Identify which cell holds the provided text, then report its [X, Y] central coordinate. 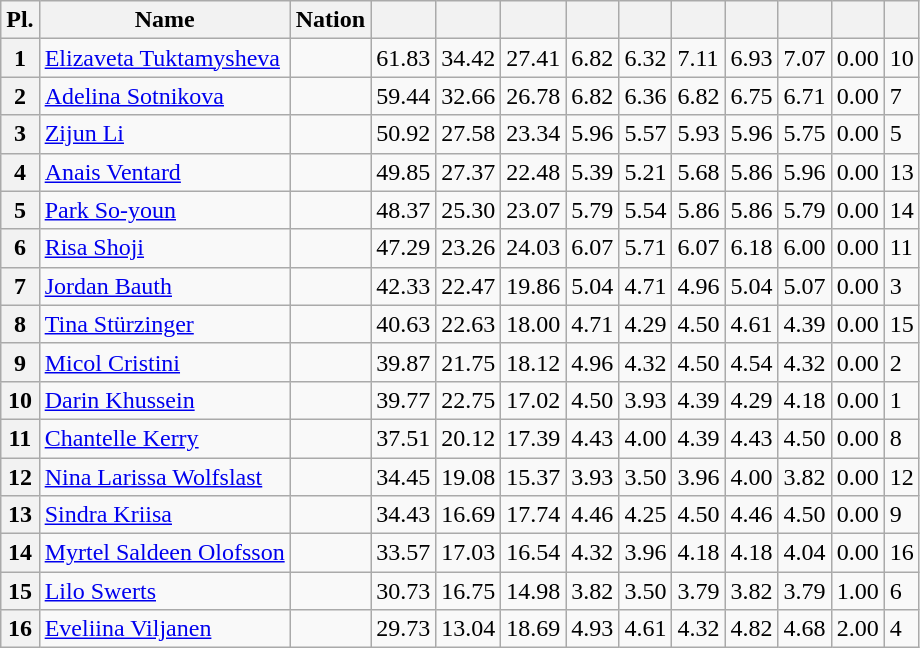
18.69 [534, 629]
14.98 [534, 591]
22.63 [468, 324]
30.73 [404, 591]
Risa Shoji [164, 248]
Nina Larissa Wolfslast [164, 477]
Nation [330, 20]
Darin Khussein [164, 400]
27.37 [468, 172]
Eveliina Viljanen [164, 629]
Tina Stürzinger [164, 324]
37.51 [404, 438]
5.75 [804, 134]
33.57 [404, 553]
5.57 [646, 134]
6.00 [804, 248]
24.03 [534, 248]
6.71 [804, 96]
Name [164, 20]
5.68 [698, 172]
22.47 [468, 286]
32.66 [468, 96]
Chantelle Kerry [164, 438]
5.93 [698, 134]
18.00 [534, 324]
17.03 [468, 553]
50.92 [404, 134]
40.63 [404, 324]
23.26 [468, 248]
6.18 [752, 248]
Zijun Li [164, 134]
Micol Cristini [164, 362]
Adelina Sotnikova [164, 96]
61.83 [404, 58]
Myrtel Saldeen Olofsson [164, 553]
23.07 [534, 210]
Elizaveta Tuktamysheva [164, 58]
17.02 [534, 400]
47.29 [404, 248]
4.54 [752, 362]
5.07 [804, 286]
22.75 [468, 400]
Park So-youn [164, 210]
48.37 [404, 210]
4.82 [752, 629]
25.30 [468, 210]
5.54 [646, 210]
18.12 [534, 362]
7.07 [804, 58]
16.69 [468, 515]
5.21 [646, 172]
5.71 [646, 248]
6.32 [646, 58]
27.41 [534, 58]
2.00 [858, 629]
4.25 [646, 515]
26.78 [534, 96]
13.04 [468, 629]
Jordan Bauth [164, 286]
20.12 [468, 438]
19.08 [468, 477]
42.33 [404, 286]
19.86 [534, 286]
15.37 [534, 477]
21.75 [468, 362]
22.48 [534, 172]
34.43 [404, 515]
27.58 [468, 134]
39.77 [404, 400]
16.54 [534, 553]
5.39 [592, 172]
6.36 [646, 96]
34.45 [404, 477]
6.75 [752, 96]
29.73 [404, 629]
16.75 [468, 591]
17.74 [534, 515]
4.68 [804, 629]
Pl. [20, 20]
1.00 [858, 591]
17.39 [534, 438]
34.42 [468, 58]
23.34 [534, 134]
Sindra Kriisa [164, 515]
Anais Ventard [164, 172]
6.93 [752, 58]
59.44 [404, 96]
7.11 [698, 58]
4.04 [804, 553]
Lilo Swerts [164, 591]
39.87 [404, 362]
4.93 [592, 629]
49.85 [404, 172]
